From the cell containing the given text, extract its center point as (X, Y) coordinate. 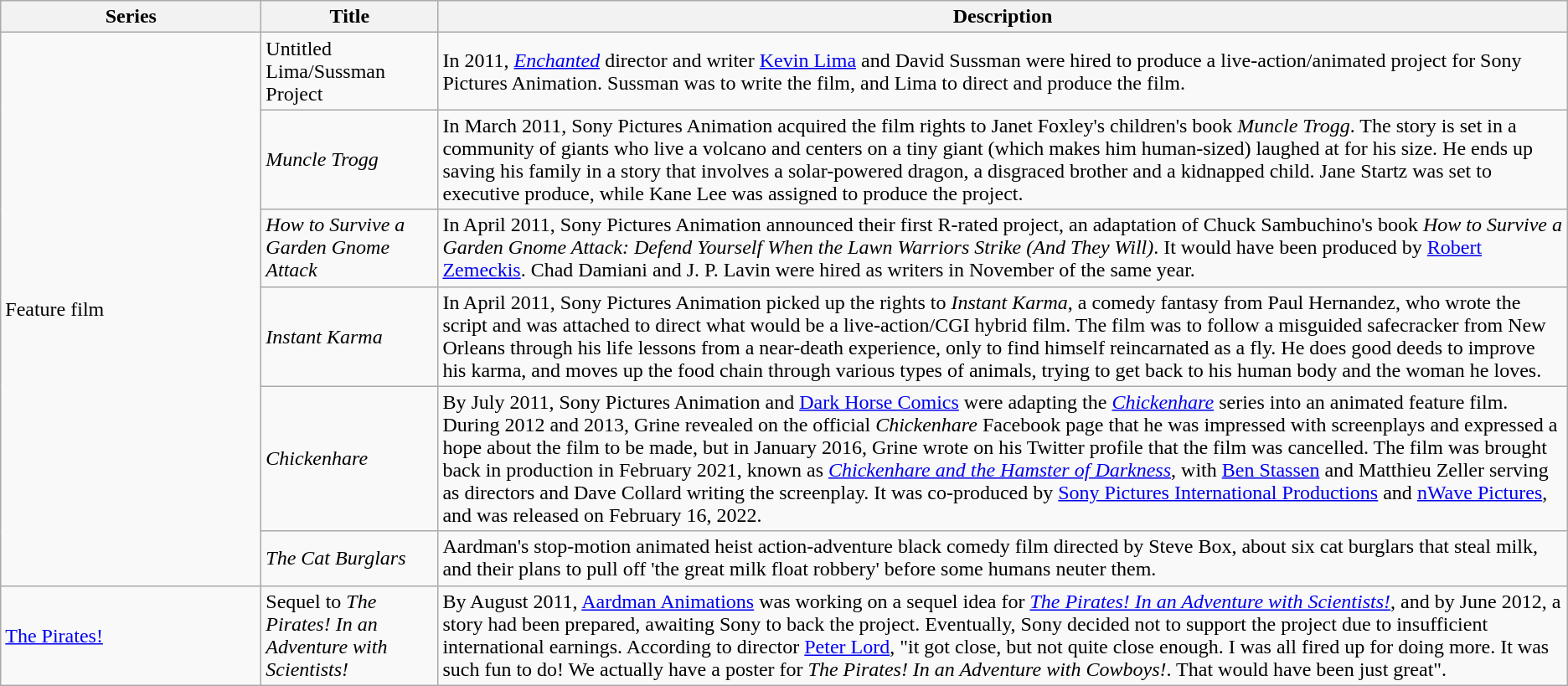
The Pirates! (131, 635)
Feature film (131, 309)
How to Survive a Garden Gnome Attack (350, 248)
Instant Karma (350, 337)
Sequel to The Pirates! In an Adventure with Scientists! (350, 635)
Description (1003, 17)
Title (350, 17)
The Cat Burglars (350, 558)
Series (131, 17)
Untitled Lima/Sussman Project (350, 71)
Chickenhare (350, 459)
Muncle Trogg (350, 159)
